Locate the cell with the specified text and output its (X, Y) center coordinate. 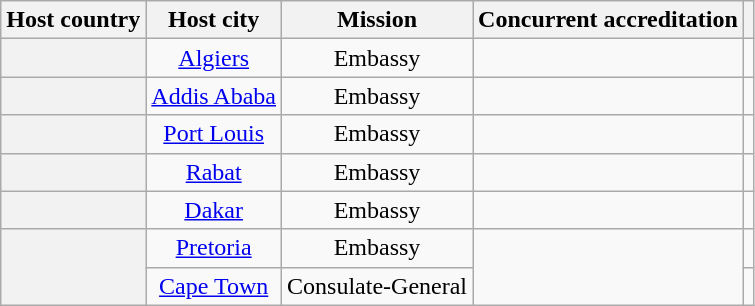
Cape Town (214, 286)
Pretoria (214, 248)
Addis Ababa (214, 96)
Algiers (214, 58)
Dakar (214, 210)
Mission (378, 20)
Host country (74, 20)
Consulate-General (378, 286)
Concurrent accreditation (608, 20)
Port Louis (214, 134)
Host city (214, 20)
Rabat (214, 172)
